Return the (x, y) coordinate for the center point of the cell that contains the specified text.  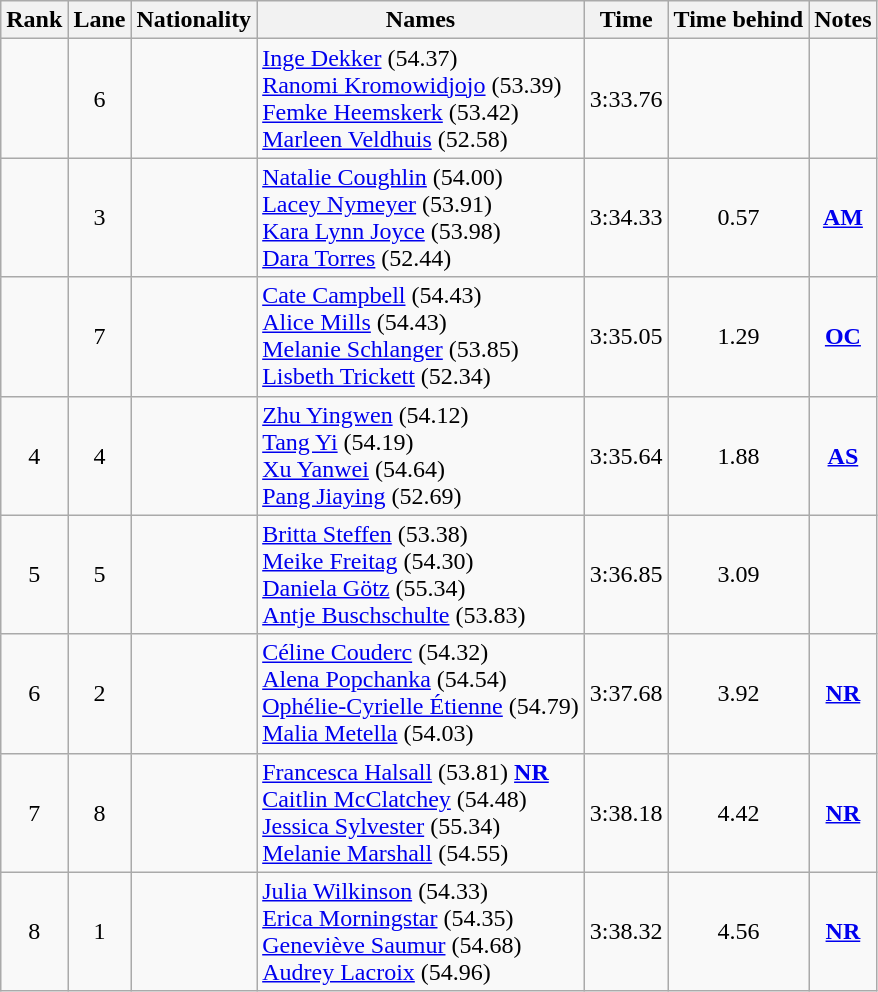
3:38.18 (626, 812)
Notes (843, 20)
Inge Dekker (54.37) Ranomi Kromowidjojo (53.39) Femke Heemskerk (53.42) Marleen Veldhuis (52.58) (421, 98)
Time (626, 20)
Julia Wilkinson (54.33) Erica Morningstar (54.35) Geneviève Saumur (54.68) Audrey Lacroix (54.96) (421, 932)
AM (843, 218)
Lane (100, 20)
3:36.85 (626, 574)
1.88 (738, 456)
3:38.32 (626, 932)
Britta Steffen (53.38) Meike Freitag (54.30) Daniela Götz (55.34) Antje Buschschulte (53.83) (421, 574)
Time behind (738, 20)
Zhu Yingwen (54.12) Tang Yi (54.19) Xu Yanwei (54.64) Pang Jiaying (52.69) (421, 456)
4.42 (738, 812)
3:34.33 (626, 218)
2 (100, 694)
Natalie Coughlin (54.00) Lacey Nymeyer (53.91) Kara Lynn Joyce (53.98) Dara Torres (52.44) (421, 218)
0.57 (738, 218)
3:35.64 (626, 456)
4.56 (738, 932)
Nationality (194, 20)
3 (100, 218)
Céline Couderc (54.32) Alena Popchanka (54.54) Ophélie-Cyrielle Étienne (54.79) Malia Metella (54.03) (421, 694)
Francesca Halsall (53.81) NR Caitlin McClatchey (54.48) Jessica Sylvester (55.34) Melanie Marshall (54.55) (421, 812)
OC (843, 336)
3.92 (738, 694)
Rank (34, 20)
3.09 (738, 574)
3:35.05 (626, 336)
AS (843, 456)
3:37.68 (626, 694)
3:33.76 (626, 98)
Cate Campbell (54.43) Alice Mills (54.43) Melanie Schlanger (53.85) Lisbeth Trickett (52.34) (421, 336)
Names (421, 20)
1 (100, 932)
1.29 (738, 336)
